Output the [x, y] coordinate of the center of the cell containing the given text.  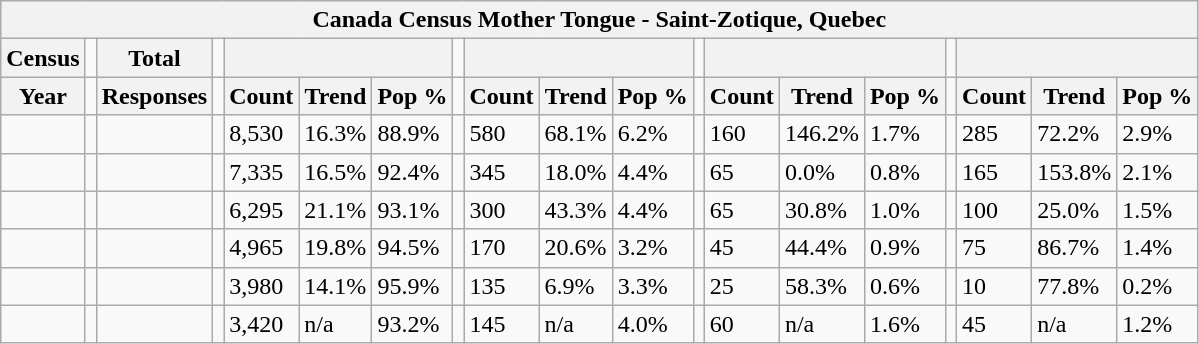
14.1% [336, 286]
58.3% [822, 286]
100 [994, 210]
30.8% [822, 210]
60 [742, 324]
6.9% [576, 286]
20.6% [576, 248]
25.0% [1074, 210]
77.8% [1074, 286]
170 [502, 248]
345 [502, 172]
7,335 [262, 172]
10 [994, 286]
1.4% [1158, 248]
1.6% [904, 324]
0.0% [822, 172]
94.5% [412, 248]
1.7% [904, 134]
0.8% [904, 172]
4,965 [262, 248]
16.5% [336, 172]
1.0% [904, 210]
93.2% [412, 324]
44.4% [822, 248]
1.2% [1158, 324]
25 [742, 286]
95.9% [412, 286]
1.5% [1158, 210]
8,530 [262, 134]
3,980 [262, 286]
Census [43, 58]
146.2% [822, 134]
153.8% [1074, 172]
21.1% [336, 210]
135 [502, 286]
18.0% [576, 172]
2.1% [1158, 172]
0.9% [904, 248]
2.9% [1158, 134]
19.8% [336, 248]
Year [43, 96]
0.2% [1158, 286]
Total [154, 58]
145 [502, 324]
580 [502, 134]
92.4% [412, 172]
16.3% [336, 134]
43.3% [576, 210]
Responses [154, 96]
68.1% [576, 134]
86.7% [1074, 248]
Canada Census Mother Tongue - Saint-Zotique, Quebec [600, 20]
3,420 [262, 324]
75 [994, 248]
165 [994, 172]
72.2% [1074, 134]
4.0% [652, 324]
88.9% [412, 134]
300 [502, 210]
0.6% [904, 286]
285 [994, 134]
6.2% [652, 134]
93.1% [412, 210]
3.3% [652, 286]
3.2% [652, 248]
6,295 [262, 210]
160 [742, 134]
